Return the [X, Y] coordinate for the center point of the cell that contains the specified text.  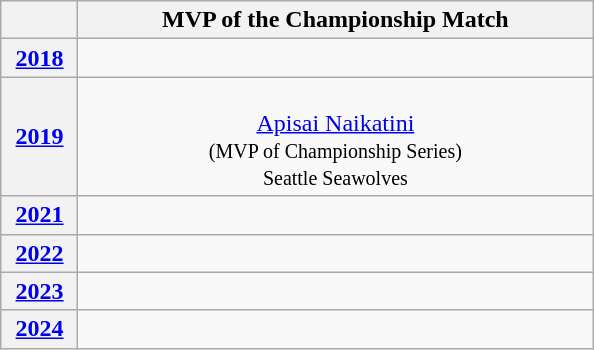
2019 [39, 136]
2022 [39, 253]
2021 [39, 215]
2023 [39, 291]
MVP of the Championship Match [336, 20]
2018 [39, 58]
2024 [39, 329]
Apisai Naikatini (MVP of Championship Series) Seattle Seawolves [336, 136]
